Search for the cell housing the specified text and yield its [X, Y] center coordinate. 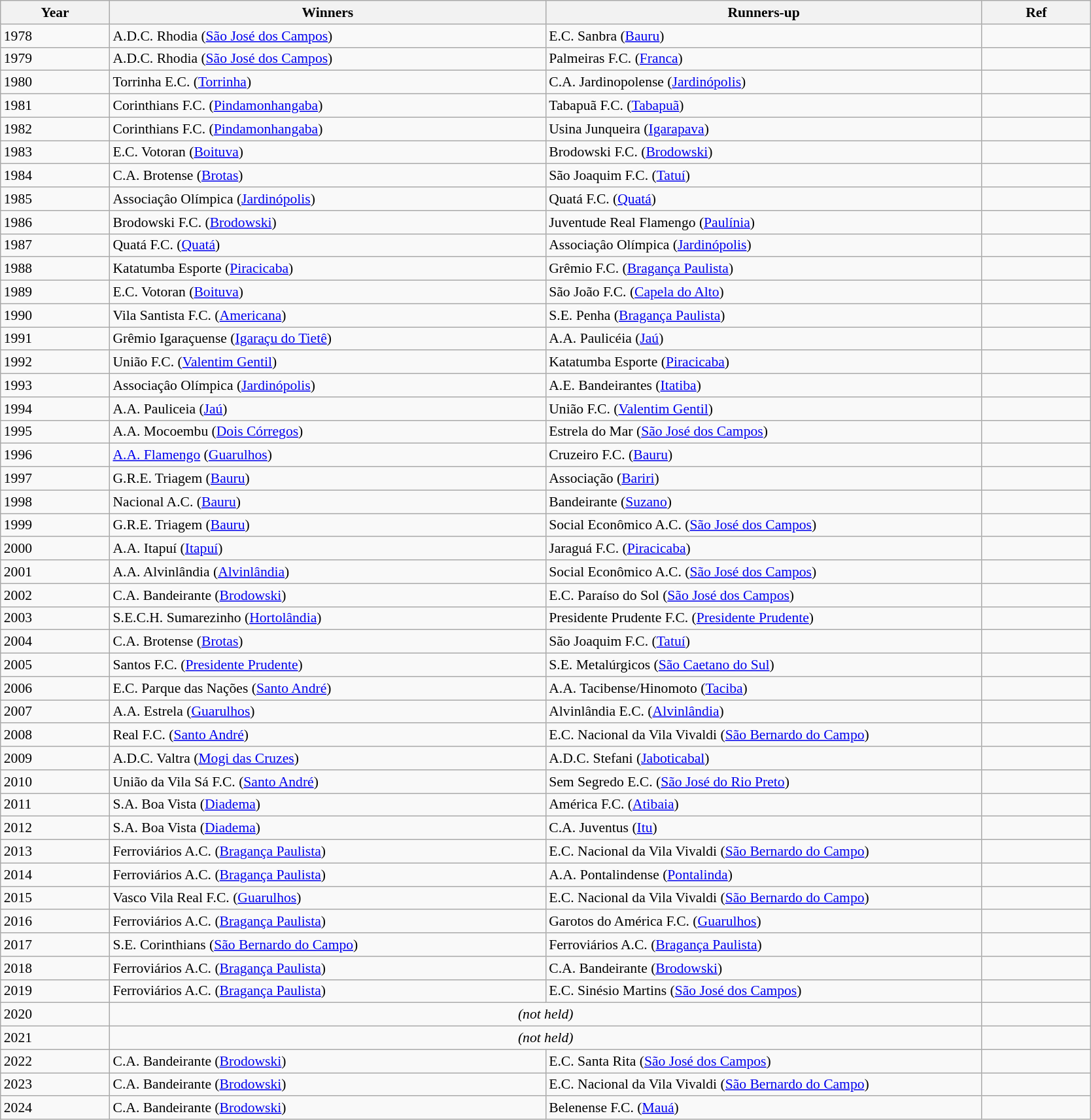
E.C. Parque das Nações (Santo André) [327, 688]
A.D.C. Valtra (Mogi das Cruzes) [327, 758]
A.A. Estrela (Guarulhos) [327, 712]
Tabapuã F.C. (Tabapuã) [764, 106]
2015 [55, 898]
A.A. Paulicéia (Jaú) [764, 339]
2000 [55, 549]
S.E. Penha (Bragança Paulista) [764, 315]
A.A. Tacibense/Hinomoto (Taciba) [764, 688]
2005 [55, 665]
1999 [55, 525]
S.E. Corinthians (São Bernardo do Campo) [327, 945]
2017 [55, 945]
A.A. Mocoembu (Dois Córregos) [327, 432]
1983 [55, 152]
2006 [55, 688]
1987 [55, 245]
S.E. Metalúrgicos (São Caetano do Sul) [764, 665]
Palmeiras F.C. (Franca) [764, 59]
Grêmio F.C. (Bragança Paulista) [764, 269]
Vila Santista F.C. (Americana) [327, 315]
2012 [55, 828]
2002 [55, 595]
São João F.C. (Capela do Alto) [764, 292]
A.A. Itapuí (Itapuí) [327, 549]
A.D.C. Stefani (Jaboticabal) [764, 758]
1978 [55, 36]
Associação (Bariri) [764, 479]
Jaraguá F.C. (Piracicaba) [764, 549]
1979 [55, 59]
1994 [55, 409]
2016 [55, 922]
A.A. Pauliceia (Jaú) [327, 409]
1988 [55, 269]
2010 [55, 782]
Cruzeiro F.C. (Bauru) [764, 455]
1998 [55, 502]
2018 [55, 968]
1997 [55, 479]
1996 [55, 455]
1981 [55, 106]
A.A. Flamengo (Guarulhos) [327, 455]
Estrela do Mar (São José dos Campos) [764, 432]
2009 [55, 758]
1992 [55, 362]
2013 [55, 852]
1993 [55, 385]
2019 [55, 991]
2020 [55, 1015]
1986 [55, 222]
América F.C. (Atibaia) [764, 805]
2004 [55, 642]
2003 [55, 618]
Garotos do América F.C. (Guarulhos) [764, 922]
E.C. Paraíso do Sol (São José dos Campos) [764, 595]
Belenense F.C. (Mauá) [764, 1108]
Sem Segredo E.C. (São José do Rio Preto) [764, 782]
Ref [1036, 12]
E.C. Sanbra (Bauru) [764, 36]
Usina Junqueira (Igarapava) [764, 129]
Runners-up [764, 12]
A.E. Bandeirantes (Itatiba) [764, 385]
Presidente Prudente F.C. (Presidente Prudente) [764, 618]
União da Vila Sá F.C. (Santo André) [327, 782]
1989 [55, 292]
Nacional A.C. (Bauru) [327, 502]
Santos F.C. (Presidente Prudente) [327, 665]
C.A. Juventus (Itu) [764, 828]
2011 [55, 805]
1991 [55, 339]
Bandeirante (Suzano) [764, 502]
A.A. Pontalindense (Pontalinda) [764, 875]
2001 [55, 572]
A.A. Alvinlândia (Alvinlândia) [327, 572]
Vasco Vila Real F.C. (Guarulhos) [327, 898]
2007 [55, 712]
E.C. Santa Rita (São José dos Campos) [764, 1061]
Juventude Real Flamengo (Paulínia) [764, 222]
1980 [55, 82]
Alvinlândia E.C. (Alvinlândia) [764, 712]
2022 [55, 1061]
Year [55, 12]
2021 [55, 1038]
1990 [55, 315]
C.A. Jardinopolense (Jardinópolis) [764, 82]
2023 [55, 1085]
Grêmio Igaraçuense (Igaraçu do Tietê) [327, 339]
2024 [55, 1108]
Real F.C. (Santo André) [327, 735]
Winners [327, 12]
1982 [55, 129]
S.E.C.H. Sumarezinho (Hortolândia) [327, 618]
2014 [55, 875]
2008 [55, 735]
1985 [55, 199]
1995 [55, 432]
1984 [55, 176]
E.C. Sinésio Martins (São José dos Campos) [764, 991]
Torrinha E.C. (Torrinha) [327, 82]
